Extract the [X, Y] coordinate from the center of the cell holding the provided text.  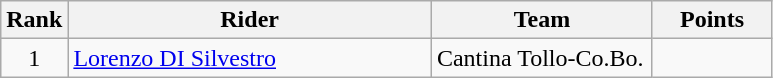
Team [542, 20]
Rank [34, 20]
1 [34, 58]
Lorenzo DI Silvestro [250, 58]
Rider [250, 20]
Cantina Tollo-Co.Bo. [542, 58]
Points [712, 20]
